Output the (X, Y) coordinate of the center of the cell containing the given text.  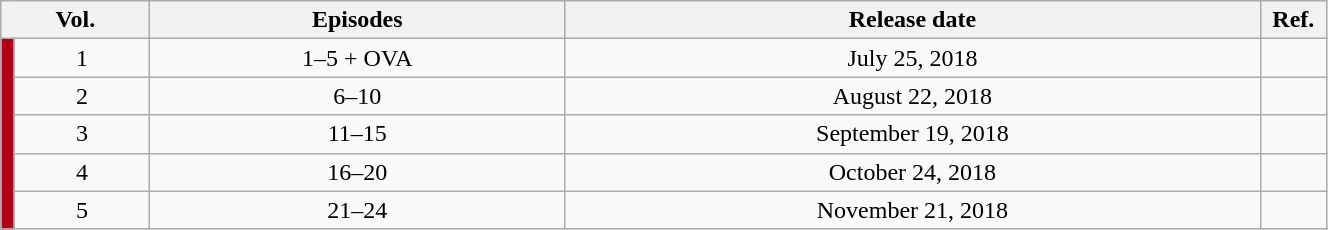
October 24, 2018 (912, 172)
3 (82, 134)
1–5 + OVA (358, 58)
21–24 (358, 210)
Release date (912, 20)
Vol. (76, 20)
November 21, 2018 (912, 210)
September 19, 2018 (912, 134)
16–20 (358, 172)
11–15 (358, 134)
Episodes (358, 20)
5 (82, 210)
1 (82, 58)
Ref. (1293, 20)
August 22, 2018 (912, 96)
2 (82, 96)
6–10 (358, 96)
July 25, 2018 (912, 58)
4 (82, 172)
